Return [x, y] of the center of cell containing provided text 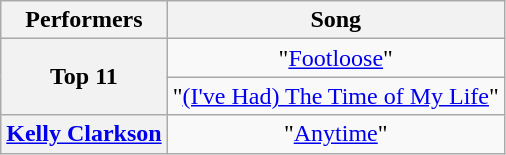
"Anytime" [336, 134]
"(I've Had) The Time of My Life" [336, 96]
Kelly Clarkson [84, 134]
Top 11 [84, 77]
"Footloose" [336, 58]
Performers [84, 20]
Song [336, 20]
